Find where the given text appears and provide that cell's center as [X, Y] coordinate. 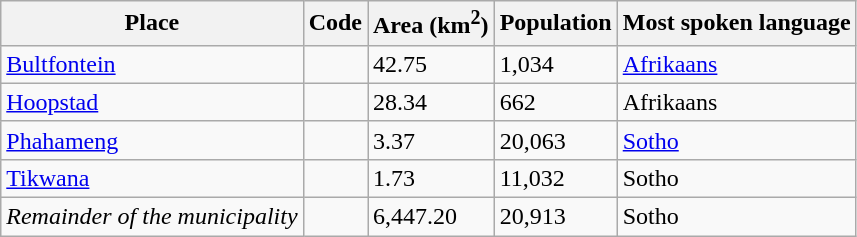
1.73 [432, 178]
Phahameng [152, 140]
Area (km2) [432, 24]
662 [556, 102]
6,447.20 [432, 217]
28.34 [432, 102]
Code [335, 24]
20,063 [556, 140]
1,034 [556, 64]
3.37 [432, 140]
Population [556, 24]
11,032 [556, 178]
Most spoken language [736, 24]
Bultfontein [152, 64]
Remainder of the municipality [152, 217]
Tikwana [152, 178]
Place [152, 24]
42.75 [432, 64]
Hoopstad [152, 102]
20,913 [556, 217]
